Identify which cell holds the provided text, then report its (x, y) central coordinate. 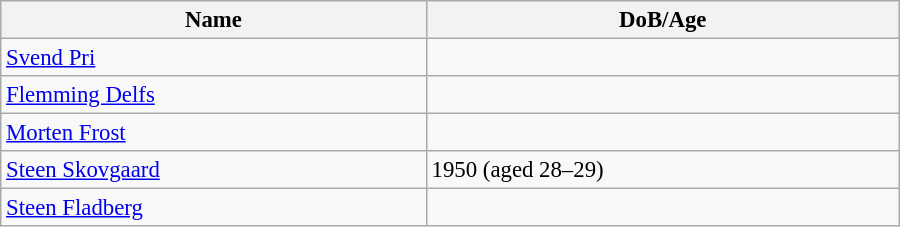
Morten Frost (214, 133)
1950 (aged 28–29) (662, 170)
Name (214, 20)
DoB/Age (662, 20)
Flemming Delfs (214, 95)
Steen Fladberg (214, 208)
Svend Pri (214, 58)
Steen Skovgaard (214, 170)
